Identify which cell holds the provided text, then report its [x, y] central coordinate. 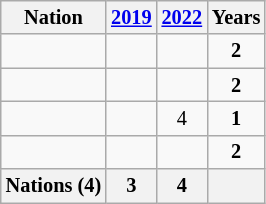
Nations (4) [54, 186]
Nation [54, 17]
2022 [182, 17]
2019 [131, 17]
3 [131, 186]
Years [236, 17]
1 [236, 118]
